Identify which cell holds the provided text, then report its (x, y) central coordinate. 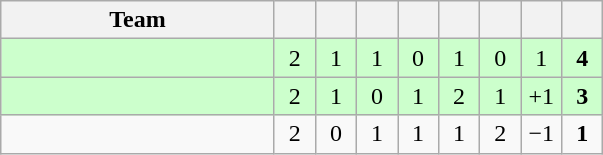
−1 (542, 134)
Team (138, 20)
+1 (542, 96)
3 (582, 96)
4 (582, 58)
